Identify which cell holds the provided text, then report its [x, y] central coordinate. 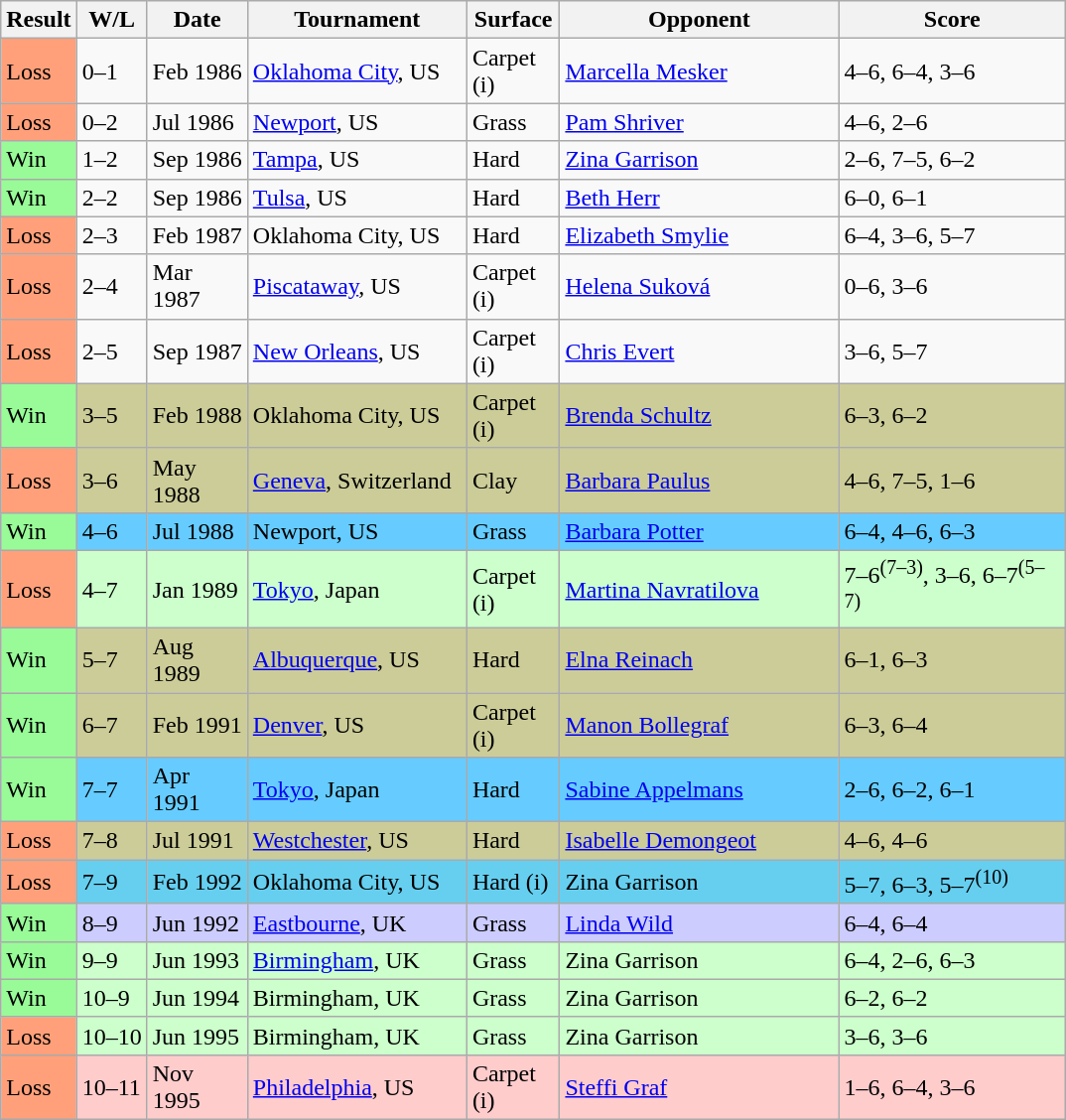
Jul 1988 [197, 531]
Opponent [699, 20]
Feb 1986 [197, 71]
7–6(7–3), 3–6, 6–7(5–7) [953, 589]
Piscataway, US [357, 286]
6–0, 6–1 [953, 198]
8–9 [111, 922]
Martina Navratilova [699, 589]
6–4, 3–6, 5–7 [953, 235]
Feb 1991 [197, 725]
5–7 [111, 659]
Date [197, 20]
2–5 [111, 351]
Westchester, US [357, 841]
6–1, 6–3 [953, 659]
Tampa, US [357, 160]
Elizabeth Smylie [699, 235]
Philadelphia, US [357, 1088]
2–2 [111, 198]
Result [39, 20]
Elna Reinach [699, 659]
4–6 [111, 531]
3–6, 3–6 [953, 1036]
Beth Herr [699, 198]
4–6, 2–6 [953, 122]
3–6 [111, 481]
Tournament [357, 20]
May 1988 [197, 481]
4–6, 6–4, 3–6 [953, 71]
5–7, 6–3, 5–7(10) [953, 882]
6–4, 4–6, 6–3 [953, 531]
6–7 [111, 725]
Tulsa, US [357, 198]
Feb 1988 [197, 415]
Sabine Appelmans [699, 790]
Barbara Potter [699, 531]
Barbara Paulus [699, 481]
7–9 [111, 882]
10–10 [111, 1036]
4–6, 4–6 [953, 841]
Surface [513, 20]
10–11 [111, 1088]
Helena Suková [699, 286]
Jul 1991 [197, 841]
Feb 1987 [197, 235]
W/L [111, 20]
9–9 [111, 960]
1–2 [111, 160]
3–6, 5–7 [953, 351]
7–7 [111, 790]
1–6, 6–4, 3–6 [953, 1088]
Jun 1993 [197, 960]
0–6, 3–6 [953, 286]
Feb 1992 [197, 882]
Jan 1989 [197, 589]
2–6, 6–2, 6–1 [953, 790]
Geneva, Switzerland [357, 481]
Steffi Graf [699, 1088]
Hard (i) [513, 882]
Marcella Mesker [699, 71]
Pam Shriver [699, 122]
New Orleans, US [357, 351]
Jun 1995 [197, 1036]
3–5 [111, 415]
Linda Wild [699, 922]
6–2, 6–2 [953, 998]
2–6, 7–5, 6–2 [953, 160]
Score [953, 20]
Eastbourne, UK [357, 922]
6–3, 6–4 [953, 725]
Isabelle Demongeot [699, 841]
Jun 1992 [197, 922]
4–7 [111, 589]
Nov 1995 [197, 1088]
Apr 1991 [197, 790]
Aug 1989 [197, 659]
6–3, 6–2 [953, 415]
10–9 [111, 998]
7–8 [111, 841]
2–3 [111, 235]
Chris Evert [699, 351]
4–6, 7–5, 1–6 [953, 481]
Denver, US [357, 725]
2–4 [111, 286]
Clay [513, 481]
0–2 [111, 122]
6–4, 2–6, 6–3 [953, 960]
Jun 1994 [197, 998]
Jul 1986 [197, 122]
Brenda Schultz [699, 415]
6–4, 6–4 [953, 922]
Sep 1987 [197, 351]
Manon Bollegraf [699, 725]
0–1 [111, 71]
Albuquerque, US [357, 659]
Mar 1987 [197, 286]
